Provide the [x, y] coordinate of the cell's center where the given text is located.  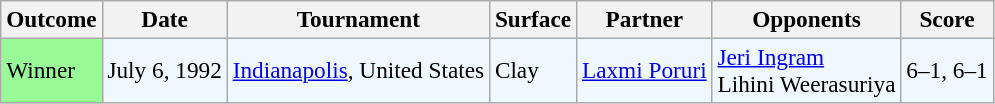
Laxmi Poruri [645, 70]
July 6, 1992 [164, 70]
Tournament [358, 19]
Surface [532, 19]
6–1, 6–1 [947, 70]
Jeri Ingram Lihini Weerasuriya [806, 70]
Opponents [806, 19]
Clay [532, 70]
Partner [645, 19]
Winner [52, 70]
Score [947, 19]
Indianapolis, United States [358, 70]
Outcome [52, 19]
Date [164, 19]
